Output the (X, Y) coordinate of the center of the cell containing the given text.  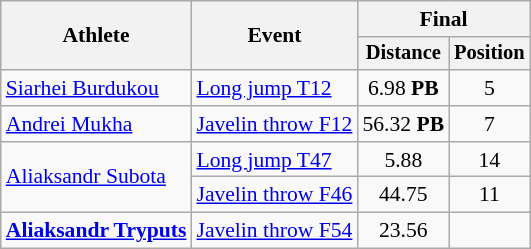
Distance (403, 54)
Aliaksandr Tryputs (96, 231)
5 (489, 88)
Javelin throw F46 (274, 195)
5.88 (403, 160)
Long jump T47 (274, 160)
Aliaksandr Subota (96, 178)
Event (274, 36)
23.56 (403, 231)
56.32 PB (403, 124)
Javelin throw F12 (274, 124)
Position (489, 54)
44.75 (403, 195)
Javelin throw F54 (274, 231)
Siarhei Burdukou (96, 88)
Athlete (96, 36)
14 (489, 160)
6.98 PB (403, 88)
11 (489, 195)
7 (489, 124)
Andrei Mukha (96, 124)
Long jump T12 (274, 88)
Final (443, 19)
